For the text-containing cell, return its midpoint in [x, y] coordinate format. 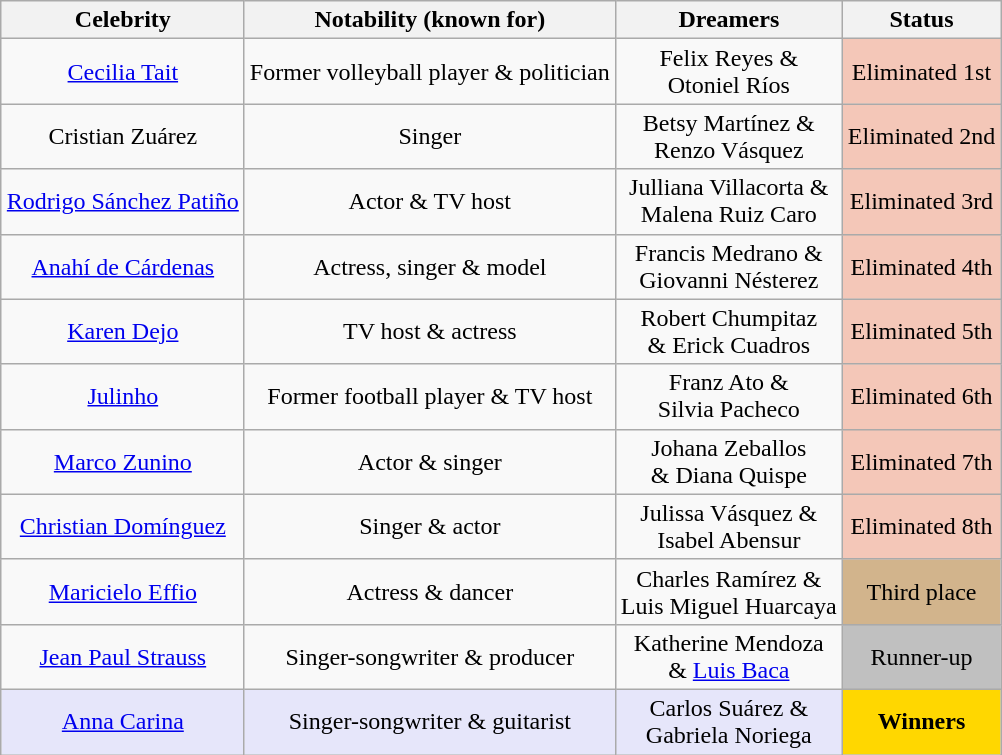
Actress & dancer [430, 592]
Julinho [122, 396]
Felix Reyes &Otoniel Ríos [728, 72]
Johana Zeballos& Diana Quispe [728, 462]
Betsy Martínez &Renzo Vásquez [728, 136]
Anna Carina [122, 722]
Katherine Mendoza& Luis Baca [728, 656]
Francis Medrano &Giovanni Nésterez [728, 266]
Celebrity [122, 20]
Actress, singer & model [430, 266]
Cecilia Tait [122, 72]
Eliminated 5th [921, 332]
Julliana Villacorta &Malena Ruiz Caro [728, 202]
Eliminated 6th [921, 396]
Eliminated 3rd [921, 202]
Former volleyball player & politician [430, 72]
Actor & singer [430, 462]
Eliminated 8th [921, 526]
Eliminated 2nd [921, 136]
Cristian Zuárez [122, 136]
Eliminated 4th [921, 266]
Marco Zunino [122, 462]
Singer-songwriter & guitarist [430, 722]
Karen Dejo [122, 332]
Status [921, 20]
Franz Ato &Silvia Pacheco [728, 396]
Dreamers [728, 20]
Third place [921, 592]
Maricielo Effio [122, 592]
Eliminated 1st [921, 72]
Eliminated 7th [921, 462]
Notability (known for) [430, 20]
Actor & TV host [430, 202]
Christian Domínguez [122, 526]
Singer [430, 136]
Former football player & TV host [430, 396]
TV host & actress [430, 332]
Rodrigo Sánchez Patiño [122, 202]
Carlos Suárez &Gabriela Noriega [728, 722]
Winners [921, 722]
Jean Paul Strauss [122, 656]
Anahí de Cárdenas [122, 266]
Charles Ramírez &Luis Miguel Huarcaya [728, 592]
Singer-songwriter & producer [430, 656]
Robert Chumpitaz& Erick Cuadros [728, 332]
Julissa Vásquez &Isabel Abensur [728, 526]
Singer & actor [430, 526]
Runner-up [921, 656]
